For the text-containing cell, return its midpoint in [X, Y] coordinate format. 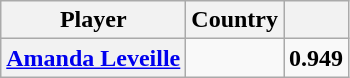
Amanda Leveille [94, 58]
Country [235, 20]
0.949 [316, 58]
Player [94, 20]
